Detect which cell encompasses the target text, then output its (X, Y) center coordinate. 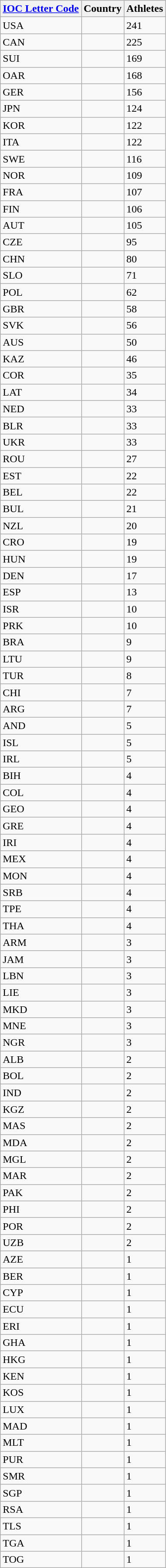
AUS (41, 342)
168 (145, 75)
LAT (41, 392)
GER (41, 92)
MNE (41, 1026)
ISL (41, 743)
HUN (41, 559)
TLS (41, 1526)
PAK (41, 1193)
CHN (41, 259)
GEO (41, 809)
MLT (41, 1443)
80 (145, 259)
AUT (41, 226)
KEN (41, 1376)
NOR (41, 175)
MAD (41, 1426)
156 (145, 92)
BIH (41, 776)
TGA (41, 1543)
124 (145, 109)
35 (145, 375)
NED (41, 409)
PUR (41, 1459)
SUI (41, 59)
169 (145, 59)
AND (41, 726)
71 (145, 276)
HKG (41, 1359)
34 (145, 392)
LIE (41, 992)
KOR (41, 125)
BLR (41, 425)
POR (41, 1226)
BER (41, 1276)
Athletes (145, 9)
CYP (41, 1293)
20 (145, 526)
NGR (41, 1043)
225 (145, 42)
IOC Letter Code (41, 9)
EST (41, 475)
8 (145, 676)
58 (145, 309)
MDA (41, 1143)
MKD (41, 1009)
CZE (41, 242)
ALB (41, 1059)
116 (145, 159)
DEN (41, 576)
GHA (41, 1343)
SRB (41, 892)
BEL (41, 492)
CRO (41, 542)
PHI (41, 1209)
106 (145, 209)
ISR (41, 609)
TUR (41, 676)
SLO (41, 276)
RSA (41, 1509)
GRE (41, 826)
POL (41, 292)
KAZ (41, 359)
17 (145, 576)
IRL (41, 759)
JPN (41, 109)
Country (103, 9)
95 (145, 242)
21 (145, 509)
13 (145, 592)
241 (145, 25)
AZE (41, 1259)
IRI (41, 842)
MAS (41, 1126)
MON (41, 876)
105 (145, 226)
IND (41, 1093)
50 (145, 342)
JAM (41, 959)
BOL (41, 1076)
107 (145, 192)
SMR (41, 1476)
109 (145, 175)
ERI (41, 1326)
SVK (41, 326)
BRA (41, 642)
KGZ (41, 1109)
UKR (41, 442)
27 (145, 459)
LBN (41, 976)
CAN (41, 42)
62 (145, 292)
MAR (41, 1176)
TOG (41, 1560)
FIN (41, 209)
COL (41, 793)
MEX (41, 859)
LUX (41, 1409)
BUL (41, 509)
GBR (41, 309)
CHI (41, 692)
USA (41, 25)
THA (41, 926)
ESP (41, 592)
ROU (41, 459)
46 (145, 359)
ITA (41, 142)
MGL (41, 1159)
COR (41, 375)
TPE (41, 909)
UZB (41, 1242)
SGP (41, 1493)
LTU (41, 659)
FRA (41, 192)
ARM (41, 942)
SWE (41, 159)
ECU (41, 1310)
OAR (41, 75)
NZL (41, 526)
ARG (41, 709)
56 (145, 326)
PRK (41, 626)
KOS (41, 1393)
